Capture the cell that displays the provided text and extract its (x, y) central coordinate. 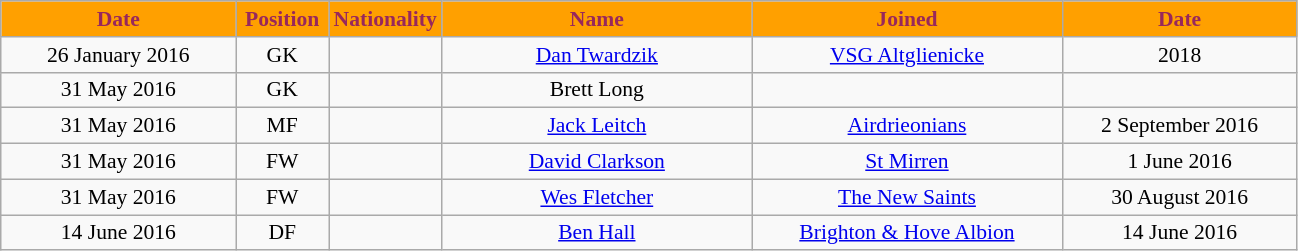
St Mirren (907, 162)
Position (282, 19)
Jack Leitch (597, 126)
MF (282, 126)
DF (282, 233)
David Clarkson (597, 162)
Joined (907, 19)
Nationality (384, 19)
1 June 2016 (1180, 162)
Brett Long (597, 90)
Name (597, 19)
Wes Fletcher (597, 197)
Ben Hall (597, 233)
VSG Altglienicke (907, 55)
2 September 2016 (1180, 126)
30 August 2016 (1180, 197)
Brighton & Hove Albion (907, 233)
26 January 2016 (118, 55)
The New Saints (907, 197)
Airdrieonians (907, 126)
Dan Twardzik (597, 55)
2018 (1180, 55)
